Pinpoint the cell where the given text exists, returning its [X, Y] midpoint coordinate. 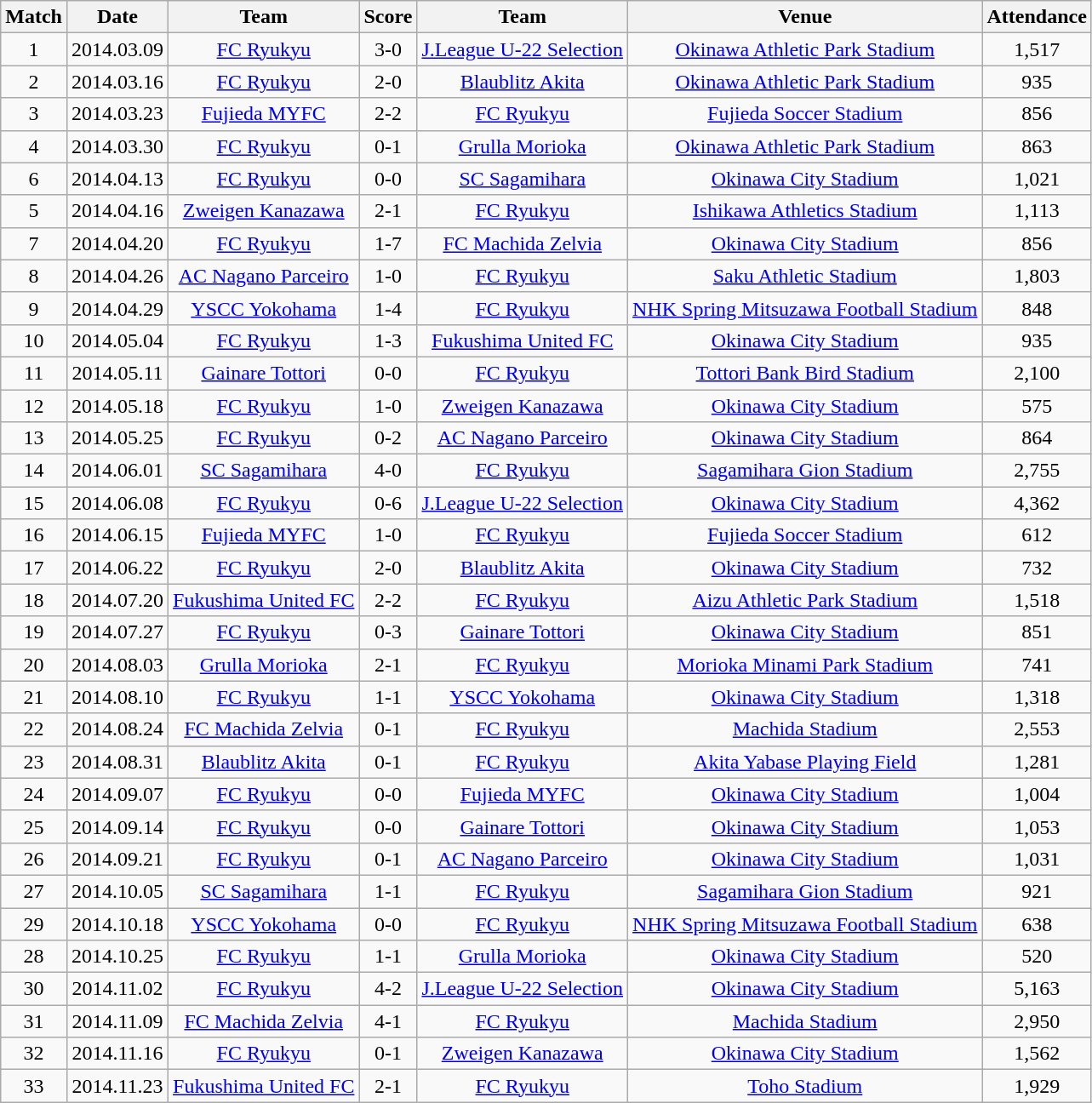
Toho Stadium [805, 1086]
2014.07.27 [117, 632]
13 [34, 438]
5 [34, 211]
2014.05.11 [117, 373]
2014.08.10 [117, 697]
Date [117, 17]
2014.10.25 [117, 957]
2014.08.03 [117, 665]
1,053 [1037, 826]
1,031 [1037, 859]
3-0 [388, 49]
2,950 [1037, 1021]
2014.03.23 [117, 114]
21 [34, 697]
16 [34, 535]
2,553 [1037, 729]
Aizu Athletic Park Stadium [805, 600]
732 [1037, 568]
2014.04.20 [117, 243]
2014.11.16 [117, 1054]
2014.03.09 [117, 49]
23 [34, 762]
1 [34, 49]
17 [34, 568]
2014.11.02 [117, 989]
2 [34, 82]
10 [34, 340]
15 [34, 503]
2014.09.07 [117, 794]
1,281 [1037, 762]
2014.04.29 [117, 308]
14 [34, 471]
2014.06.15 [117, 535]
2014.06.22 [117, 568]
2014.04.13 [117, 179]
7 [34, 243]
4-0 [388, 471]
20 [34, 665]
2014.09.14 [117, 826]
2014.03.16 [117, 82]
11 [34, 373]
575 [1037, 406]
2014.06.08 [117, 503]
0-3 [388, 632]
1,004 [1037, 794]
1,562 [1037, 1054]
848 [1037, 308]
2014.08.24 [117, 729]
Tottori Bank Bird Stadium [805, 373]
Venue [805, 17]
Attendance [1037, 17]
25 [34, 826]
2014.08.31 [117, 762]
29 [34, 923]
19 [34, 632]
1-3 [388, 340]
2014.03.30 [117, 146]
1,318 [1037, 697]
30 [34, 989]
9 [34, 308]
2,755 [1037, 471]
1,113 [1037, 211]
32 [34, 1054]
2014.09.21 [117, 859]
22 [34, 729]
18 [34, 600]
2014.05.25 [117, 438]
4-2 [388, 989]
612 [1037, 535]
1,929 [1037, 1086]
2014.07.20 [117, 600]
3 [34, 114]
2014.10.18 [117, 923]
5,163 [1037, 989]
2014.05.04 [117, 340]
2014.06.01 [117, 471]
1-7 [388, 243]
2014.04.16 [117, 211]
1-4 [388, 308]
520 [1037, 957]
Saku Athletic Stadium [805, 276]
2014.05.18 [117, 406]
1,518 [1037, 600]
26 [34, 859]
2,100 [1037, 373]
12 [34, 406]
2014.11.09 [117, 1021]
Ishikawa Athletics Stadium [805, 211]
741 [1037, 665]
2014.10.05 [117, 891]
851 [1037, 632]
33 [34, 1086]
24 [34, 794]
6 [34, 179]
4 [34, 146]
Akita Yabase Playing Field [805, 762]
1,517 [1037, 49]
2014.11.23 [117, 1086]
Score [388, 17]
4,362 [1037, 503]
Morioka Minami Park Stadium [805, 665]
28 [34, 957]
0-2 [388, 438]
864 [1037, 438]
27 [34, 891]
921 [1037, 891]
863 [1037, 146]
0-6 [388, 503]
1,021 [1037, 179]
638 [1037, 923]
8 [34, 276]
2014.04.26 [117, 276]
4-1 [388, 1021]
31 [34, 1021]
1,803 [1037, 276]
Match [34, 17]
